For the text-containing cell, return its midpoint in [X, Y] coordinate format. 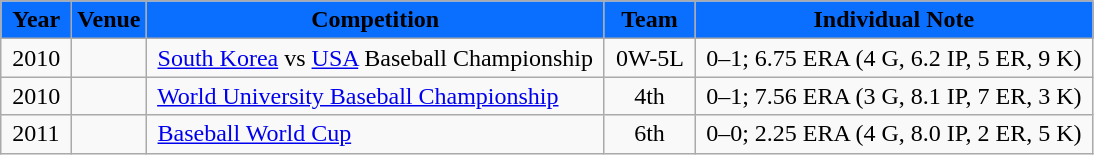
Team [649, 20]
0–0; 2.25 ERA (4 G, 8.0 IP, 2 ER, 5 K) [894, 134]
Baseball World Cup [375, 134]
Individual Note [894, 20]
Year [36, 20]
Venue [109, 20]
4th [649, 96]
Competition [375, 20]
World University Baseball Championship [375, 96]
0W-5L [649, 58]
0–1; 7.56 ERA (3 G, 8.1 IP, 7 ER, 3 K) [894, 96]
South Korea vs USA Baseball Championship [375, 58]
2011 [36, 134]
0–1; 6.75 ERA (4 G, 6.2 IP, 5 ER, 9 K) [894, 58]
6th [649, 134]
